Determine the [x, y] coordinate at the center of the cell enclosing the given text.  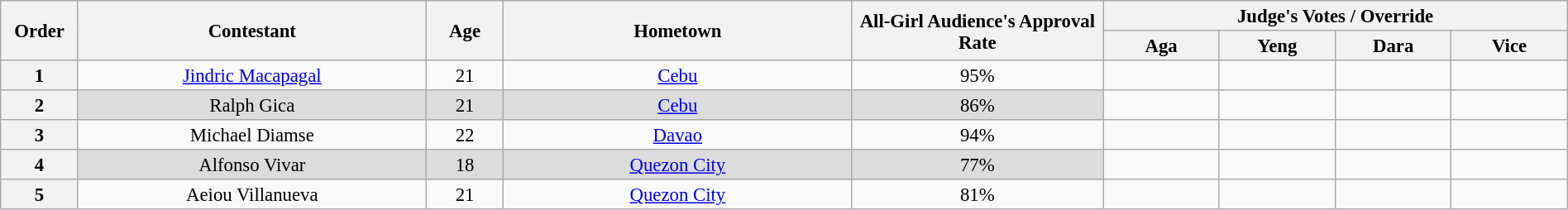
All-Girl Audience's Approval Rate [978, 31]
5 [40, 195]
Jindric Macapagal [251, 75]
Age [465, 31]
3 [40, 135]
86% [978, 105]
Ralph Gica [251, 105]
77% [978, 165]
Aga [1161, 45]
Hometown [678, 31]
81% [978, 195]
95% [978, 75]
2 [40, 105]
22 [465, 135]
4 [40, 165]
Vice [1509, 45]
Dara [1394, 45]
Aeiou Villanueva [251, 195]
Yeng [1277, 45]
18 [465, 165]
Order [40, 31]
Davao [678, 135]
Contestant [251, 31]
Judge's Votes / Override [1335, 16]
Alfonso Vivar [251, 165]
94% [978, 135]
Michael Diamse [251, 135]
1 [40, 75]
